Detect which cell encompasses the target text, then output its (x, y) center coordinate. 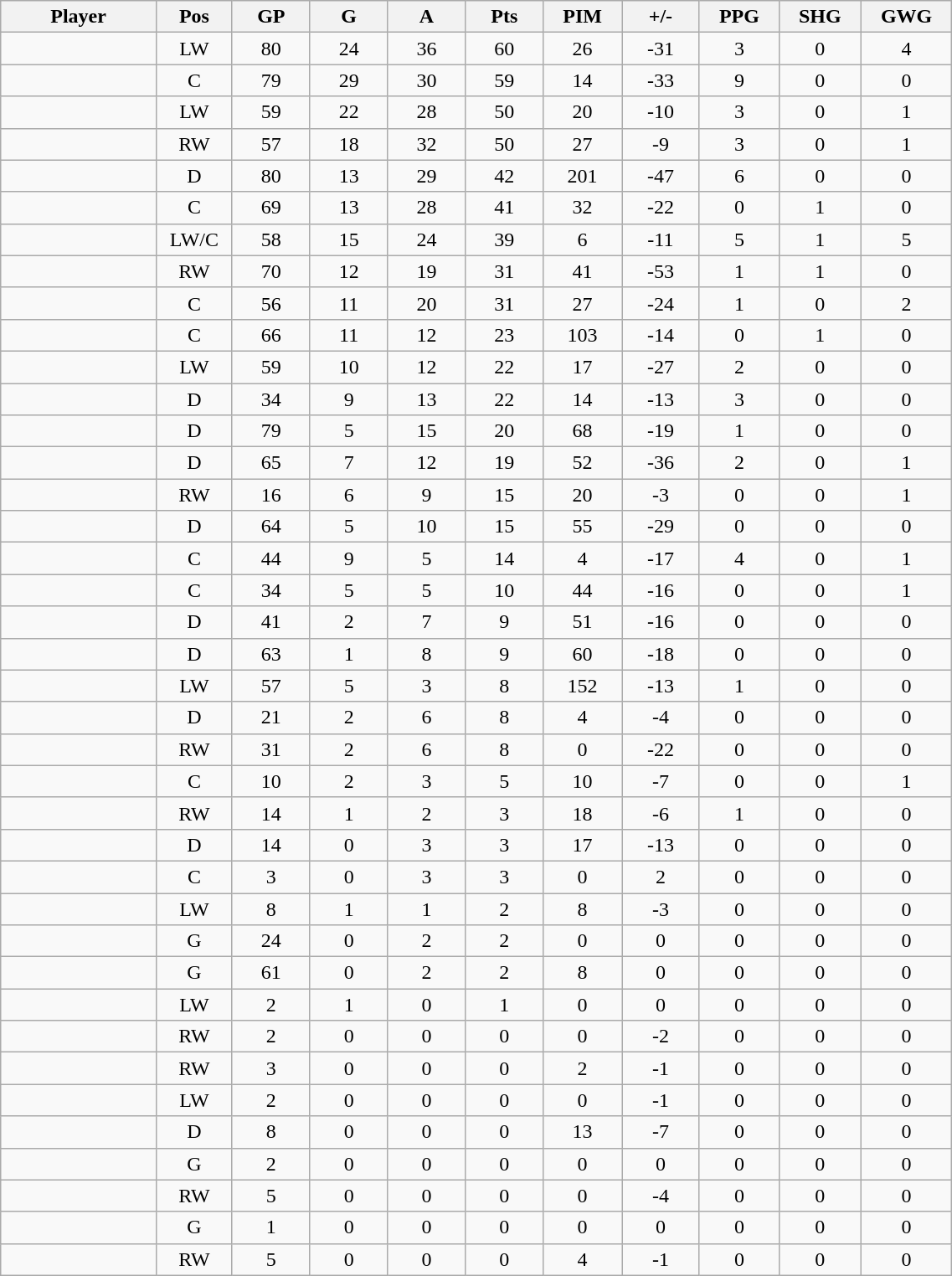
+/- (660, 17)
Pts (504, 17)
39 (504, 239)
30 (427, 80)
55 (583, 527)
-10 (660, 112)
SHG (820, 17)
LW/C (194, 239)
36 (427, 49)
-47 (660, 176)
201 (583, 176)
42 (504, 176)
61 (271, 973)
-24 (660, 303)
70 (271, 271)
GWG (906, 17)
-27 (660, 367)
21 (271, 718)
69 (271, 208)
A (427, 17)
152 (583, 686)
-6 (660, 813)
PPG (738, 17)
68 (583, 431)
PIM (583, 17)
-31 (660, 49)
56 (271, 303)
103 (583, 335)
Pos (194, 17)
-2 (660, 1037)
-19 (660, 431)
-9 (660, 144)
66 (271, 335)
58 (271, 239)
Player (79, 17)
-17 (660, 558)
64 (271, 527)
16 (271, 495)
-18 (660, 654)
-14 (660, 335)
23 (504, 335)
51 (583, 622)
GP (271, 17)
63 (271, 654)
-29 (660, 527)
26 (583, 49)
-11 (660, 239)
52 (583, 463)
-33 (660, 80)
-53 (660, 271)
-36 (660, 463)
65 (271, 463)
